From the cell containing the given text, extract its center point as (X, Y) coordinate. 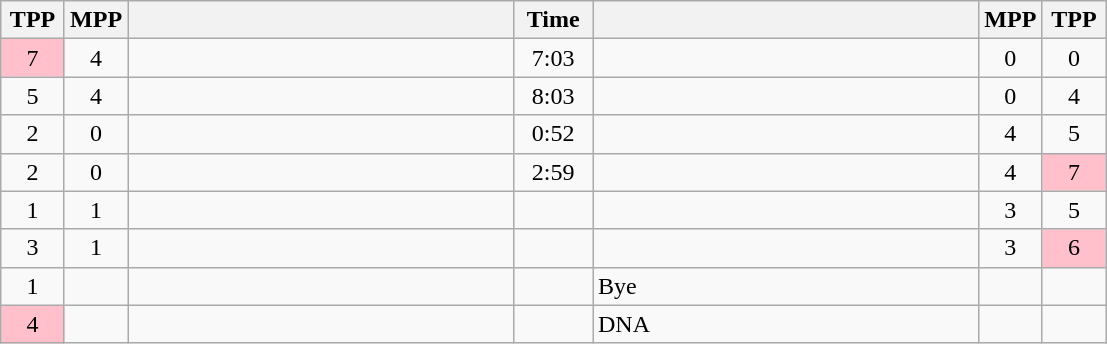
0:52 (554, 134)
2:59 (554, 172)
DNA (785, 324)
6 (1074, 248)
7:03 (554, 58)
8:03 (554, 96)
Time (554, 20)
Bye (785, 286)
